Scan for the cell matching the given text and deliver its [x, y] coordinate at center. 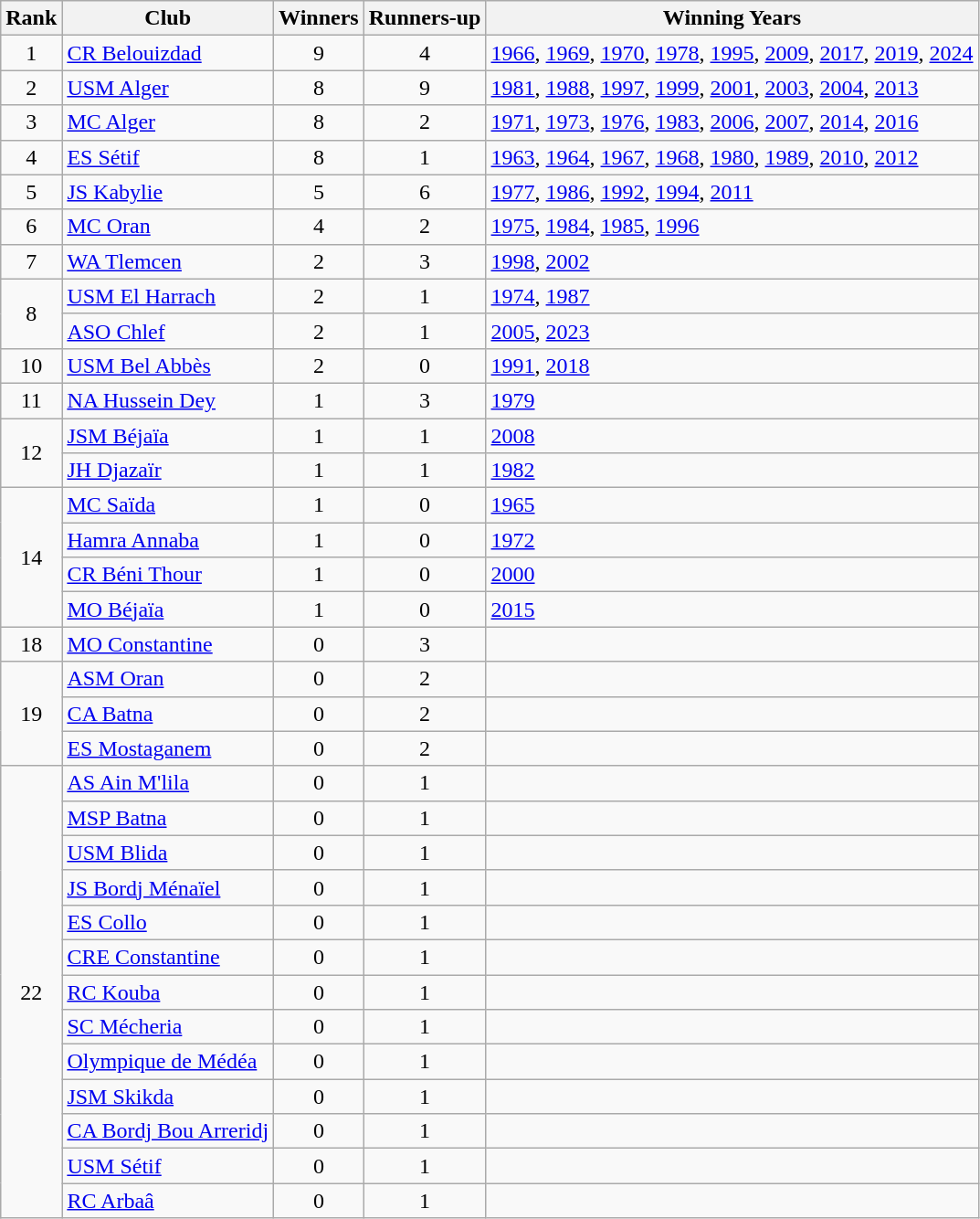
USM El Harrach [168, 296]
RC Kouba [168, 991]
1979 [732, 400]
2000 [732, 575]
MSP Batna [168, 818]
MO Constantine [168, 644]
Olympique de Médéa [168, 1062]
19 [31, 714]
CRE Constantine [168, 957]
7 [31, 261]
10 [31, 366]
Winners [320, 18]
14 [31, 557]
MC Saïda [168, 505]
2005, 2023 [732, 331]
1972 [732, 540]
1971, 1973, 1976, 1983, 2006, 2007, 2014, 2016 [732, 122]
1975, 1984, 1985, 1996 [732, 227]
Rank [31, 18]
CR Béni Thour [168, 575]
AS Ain M'lila [168, 783]
MC Oran [168, 227]
CR Belouizdad [168, 53]
Runners-up [425, 18]
1982 [732, 471]
1998, 2002 [732, 261]
ASM Oran [168, 679]
11 [31, 400]
Winning Years [732, 18]
RC Arbaâ [168, 1201]
JSM Skikda [168, 1097]
MC Alger [168, 122]
1966, 1969, 1970, 1978, 1995, 2009, 2017, 2019, 2024 [732, 53]
2015 [732, 609]
ES Sétif [168, 157]
2008 [732, 436]
JH Djazaïr [168, 471]
1974, 1987 [732, 296]
USM Alger [168, 88]
1963, 1964, 1967, 1968, 1980, 1989, 2010, 2012 [732, 157]
USM Bel Abbès [168, 366]
CA Bordj Bou Arreridj [168, 1131]
1981, 1988, 1997, 1999, 2001, 2003, 2004, 2013 [732, 88]
JS Kabylie [168, 192]
1991, 2018 [732, 366]
ES Mostaganem [168, 748]
MO Béjaïa [168, 609]
22 [31, 992]
JS Bordj Ménaïel [168, 887]
12 [31, 453]
ES Collo [168, 922]
USM Sétif [168, 1166]
CA Batna [168, 714]
USM Blida [168, 853]
Hamra Annaba [168, 540]
ASO Chlef [168, 331]
WA Tlemcen [168, 261]
Club [168, 18]
SC Mécheria [168, 1027]
18 [31, 644]
1965 [732, 505]
NA Hussein Dey [168, 400]
1977, 1986, 1992, 1994, 2011 [732, 192]
JSM Béjaïa [168, 436]
